Pinpoint the cell where the given text exists, returning its (x, y) midpoint coordinate. 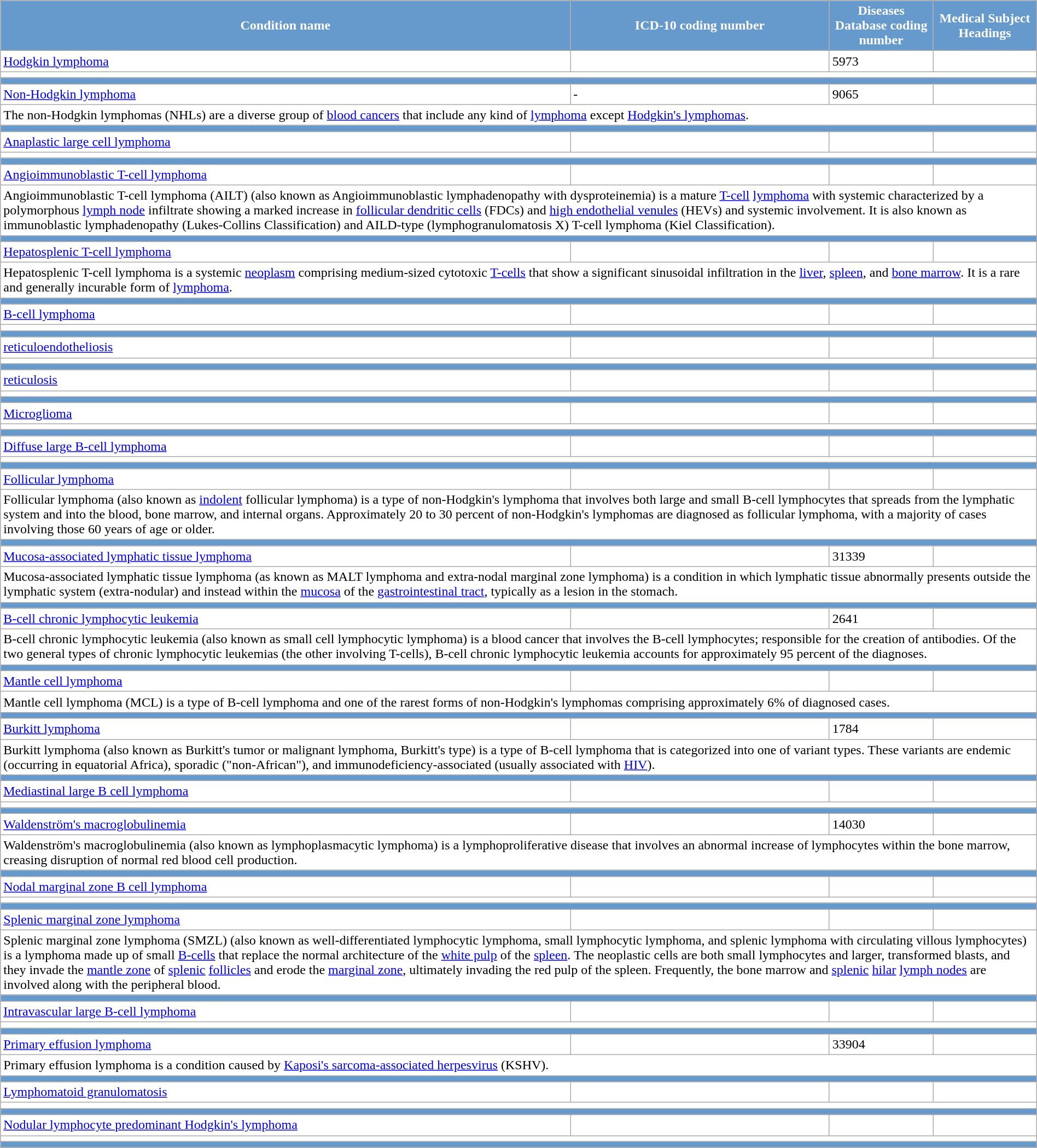
Primary effusion lymphoma is a condition caused by Kaposi's sarcoma-associated herpesvirus (KSHV). (518, 1065)
Mucosa-associated lymphatic tissue lymphoma (286, 556)
Waldenström's macroglobulinemia (286, 824)
5973 (881, 61)
B-cell lymphoma (286, 314)
Mediastinal large B cell lymphoma (286, 791)
Diffuse large B-cell lymphoma (286, 446)
Follicular lymphoma (286, 479)
Mantle cell lymphoma (286, 681)
31339 (881, 556)
Burkitt lymphoma (286, 729)
9065 (881, 94)
Diseases Database coding number (881, 26)
14030 (881, 824)
- (700, 94)
Primary effusion lymphoma (286, 1045)
Non-Hodgkin lymphoma (286, 94)
Condition name (286, 26)
Anaplastic large cell lymphoma (286, 142)
Nodal marginal zone B cell lymphoma (286, 887)
2641 (881, 619)
ICD-10 coding number (700, 26)
The non-Hodgkin lymphomas (NHLs) are a diverse group of blood cancers that include any kind of lymphoma except Hodgkin's lymphomas. (518, 115)
Microglioma (286, 413)
Angioimmunoblastic T-cell lymphoma (286, 174)
33904 (881, 1045)
reticulosis (286, 380)
B-cell chronic lymphocytic leukemia (286, 619)
Lymphomatoid granulomatosis (286, 1092)
Nodular lymphocyte predominant Hodgkin's lymphoma (286, 1125)
Intravascular large B-cell lymphoma (286, 1011)
Splenic marginal zone lymphoma (286, 919)
Hodgkin lymphoma (286, 61)
1784 (881, 729)
reticuloendotheliosis (286, 347)
Medical Subject Headings (984, 26)
Hepatosplenic T-cell lymphoma (286, 252)
